Locate the cell with the specified text and output its [X, Y] center coordinate. 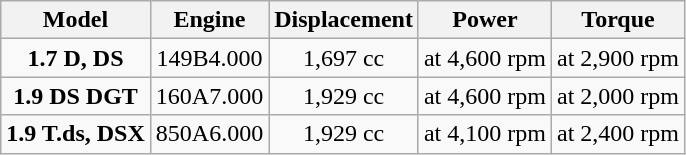
Torque [618, 20]
Displacement [344, 20]
at 2,900 rpm [618, 58]
Model [76, 20]
1,697 cc [344, 58]
149B4.000 [209, 58]
1.7 D, DS [76, 58]
1.9 DS DGT [76, 96]
at 2,400 rpm [618, 134]
850A6.000 [209, 134]
at 4,100 rpm [484, 134]
at 2,000 rpm [618, 96]
160A7.000 [209, 96]
1.9 T.ds, DSX [76, 134]
Power [484, 20]
Engine [209, 20]
